Identify which cell holds the provided text, then report its (x, y) central coordinate. 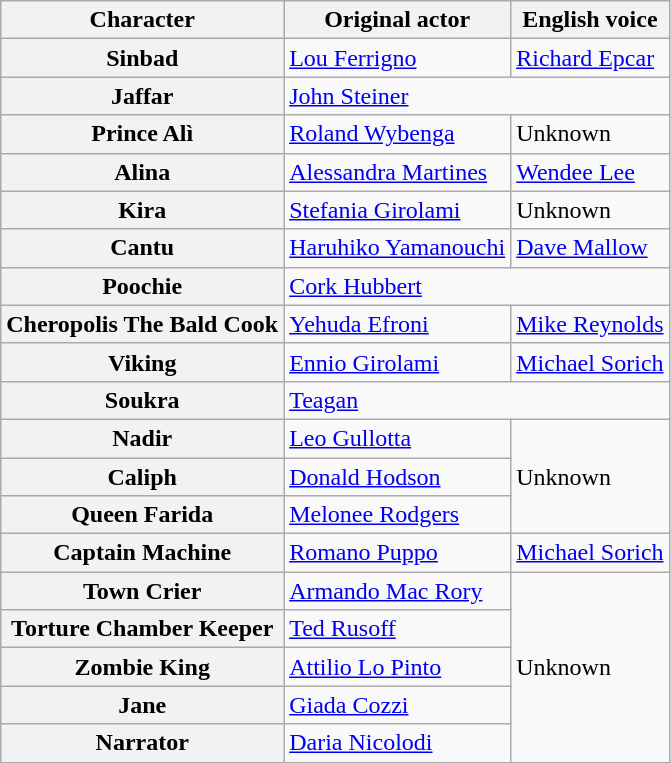
Character (142, 20)
Captain Machine (142, 553)
Armando Mac Rory (398, 591)
Lou Ferrigno (398, 58)
Cork Hubbert (476, 286)
Prince Alì (142, 134)
Poochie (142, 286)
Alessandra Martines (398, 172)
Viking (142, 362)
Ennio Girolami (398, 362)
Nadir (142, 438)
Donald Hodson (398, 477)
Wendee Lee (590, 172)
John Steiner (476, 96)
Leo Gullotta (398, 438)
Jane (142, 705)
Haruhiko Yamanouchi (398, 248)
Kira (142, 210)
Alina (142, 172)
Cantu (142, 248)
Richard Epcar (590, 58)
Torture Chamber Keeper (142, 629)
Mike Reynolds (590, 324)
Cheropolis The Bald Cook (142, 324)
Dave Mallow (590, 248)
Melonee Rodgers (398, 515)
Narrator (142, 743)
English voice (590, 20)
Stefania Girolami (398, 210)
Queen Farida (142, 515)
Yehuda Efroni (398, 324)
Town Crier (142, 591)
Jaffar (142, 96)
Romano Puppo (398, 553)
Teagan (476, 400)
Original actor (398, 20)
Attilio Lo Pinto (398, 667)
Sinbad (142, 58)
Ted Rusoff (398, 629)
Daria Nicolodi (398, 743)
Soukra (142, 400)
Zombie King (142, 667)
Roland Wybenga (398, 134)
Caliph (142, 477)
Giada Cozzi (398, 705)
